Locate the cell with the specified text and output its (X, Y) center coordinate. 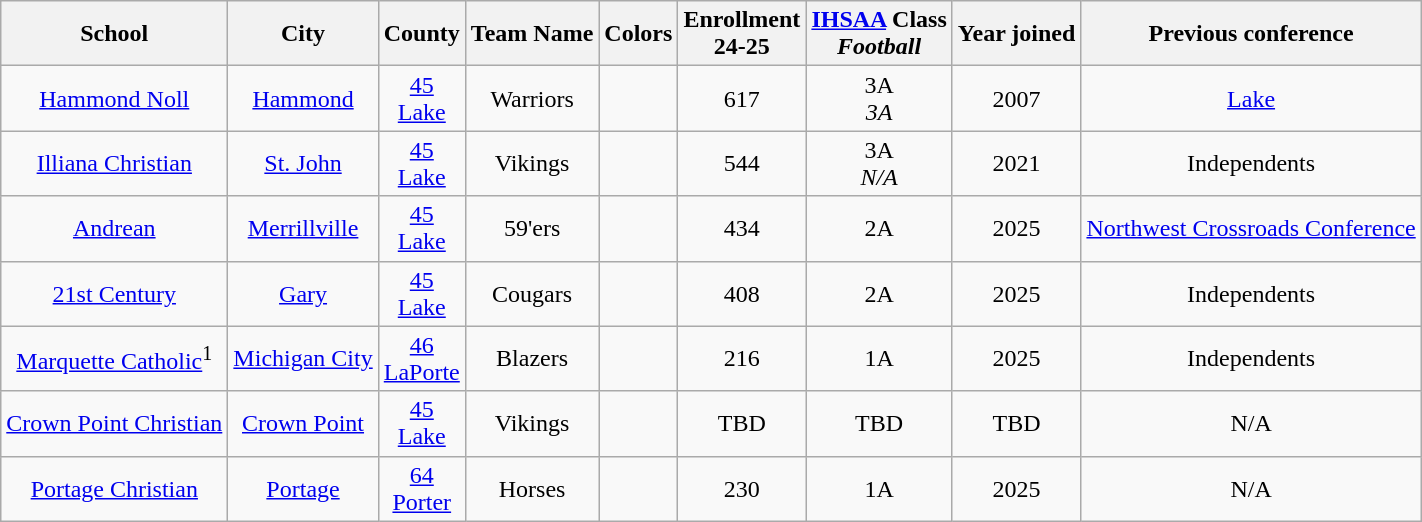
Enrollment 24-25 (742, 34)
Andrean (114, 228)
Portage (303, 488)
Merrillville (303, 228)
Michigan City (303, 358)
408 (742, 294)
Hammond Noll (114, 98)
Horses (532, 488)
County (422, 34)
City (303, 34)
Hammond (303, 98)
3AN/A (879, 164)
2021 (1016, 164)
Illiana Christian (114, 164)
Team Name (532, 34)
230 (742, 488)
64 Porter (422, 488)
Portage Christian (114, 488)
Northwest Crossroads Conference (1251, 228)
Year joined (1016, 34)
Colors (638, 34)
46 LaPorte (422, 358)
Crown Point (303, 424)
59'ers (532, 228)
21st Century (114, 294)
617 (742, 98)
216 (742, 358)
Lake (1251, 98)
School (114, 34)
3A3A (879, 98)
Cougars (532, 294)
544 (742, 164)
Previous conference (1251, 34)
2007 (1016, 98)
Blazers (532, 358)
Crown Point Christian (114, 424)
Gary (303, 294)
St. John (303, 164)
Warriors (532, 98)
IHSAA Class Football (879, 34)
Marquette Catholic1 (114, 358)
434 (742, 228)
